Identify which cell holds the provided text, then report its [x, y] central coordinate. 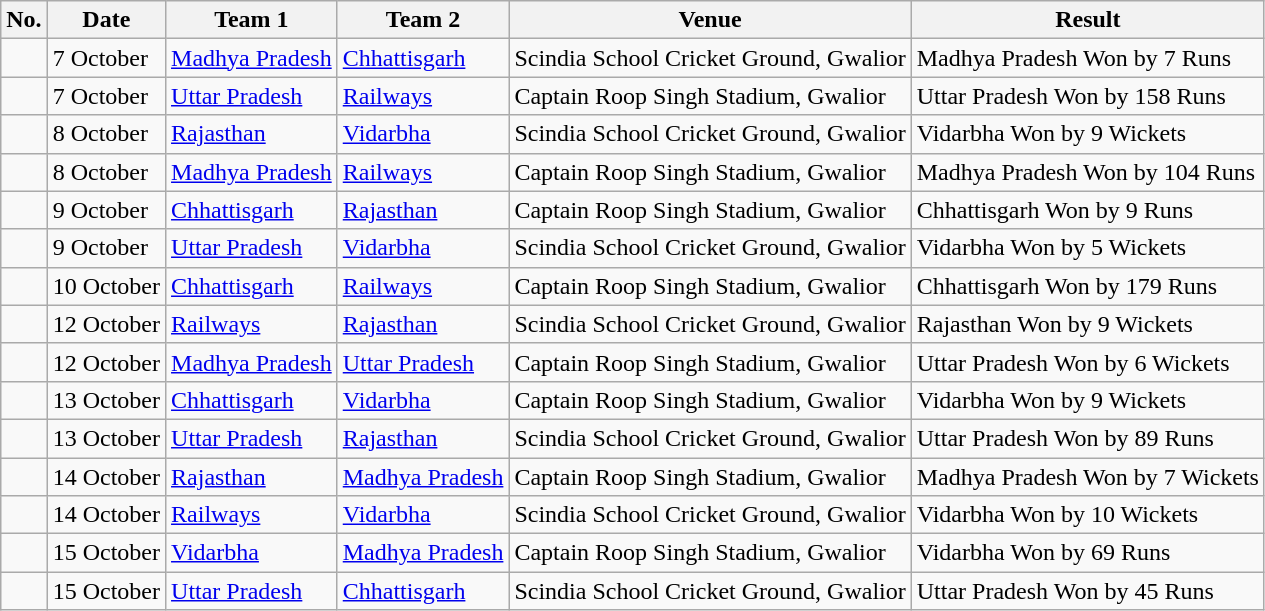
Rajasthan Won by 9 Wickets [1088, 324]
Uttar Pradesh Won by 89 Runs [1088, 438]
Vidarbha Won by 5 Wickets [1088, 248]
Chhattisgarh Won by 179 Runs [1088, 286]
10 October [106, 286]
Madhya Pradesh Won by 104 Runs [1088, 172]
Team 2 [423, 20]
Venue [710, 20]
Result [1088, 20]
Team 1 [252, 20]
Vidarbha Won by 69 Runs [1088, 553]
Uttar Pradesh Won by 158 Runs [1088, 96]
Uttar Pradesh Won by 45 Runs [1088, 591]
No. [24, 20]
Vidarbha Won by 10 Wickets [1088, 515]
Uttar Pradesh Won by 6 Wickets [1088, 362]
Chhattisgarh Won by 9 Runs [1088, 210]
Date [106, 20]
Madhya Pradesh Won by 7 Wickets [1088, 477]
Madhya Pradesh Won by 7 Runs [1088, 58]
